Pinpoint the cell where the given text exists, returning its (x, y) midpoint coordinate. 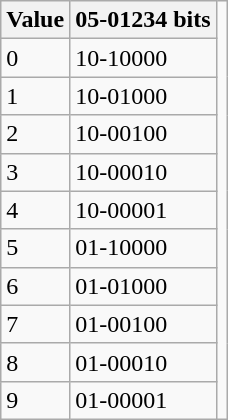
8 (36, 362)
10-01000 (143, 96)
5 (36, 248)
6 (36, 286)
10-00010 (143, 172)
01-01000 (143, 286)
10-00100 (143, 134)
01-10000 (143, 248)
10-00001 (143, 210)
1 (36, 96)
0 (36, 58)
9 (36, 400)
01-00010 (143, 362)
7 (36, 324)
05-01234 bits (143, 20)
01-00100 (143, 324)
4 (36, 210)
3 (36, 172)
01-00001 (143, 400)
10-10000 (143, 58)
2 (36, 134)
Value (36, 20)
